For the text-containing cell, return its midpoint in (X, Y) coordinate format. 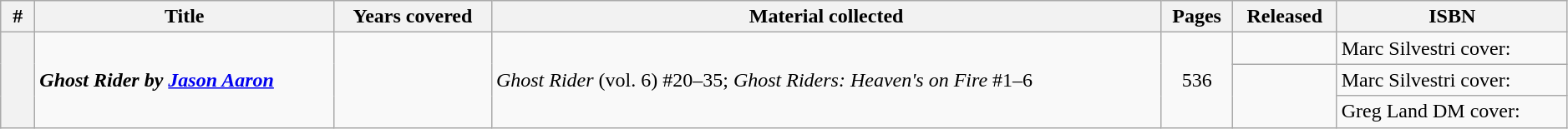
# (18, 17)
Greg Land DM cover: (1452, 112)
536 (1197, 80)
Ghost Rider (vol. 6) #20–35; Ghost Riders: Heaven's on Fire #1–6 (825, 80)
Pages (1197, 17)
Released (1285, 17)
Title (185, 17)
ISBN (1452, 17)
Years covered (413, 17)
Material collected (825, 17)
Ghost Rider by Jason Aaron (185, 80)
